From the cell containing the given text, extract its center point as (x, y) coordinate. 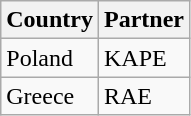
KAPE (144, 58)
RAE (144, 96)
Greece (50, 96)
Country (50, 20)
Partner (144, 20)
Poland (50, 58)
